Detect which cell encompasses the target text, then output its [X, Y] center coordinate. 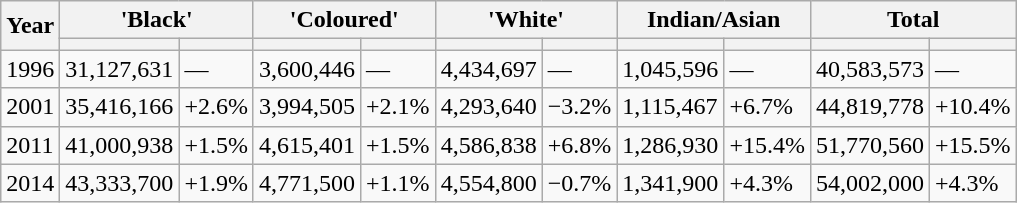
1,045,596 [670, 69]
2001 [30, 107]
+2.6% [216, 107]
+1.9% [216, 183]
1,115,467 [670, 107]
43,333,700 [120, 183]
1,341,900 [670, 183]
44,819,778 [870, 107]
4,771,500 [306, 183]
+6.8% [580, 145]
4,586,838 [488, 145]
−0.7% [580, 183]
41,000,938 [120, 145]
35,416,166 [120, 107]
51,770,560 [870, 145]
+2.1% [398, 107]
4,615,401 [306, 145]
2011 [30, 145]
4,434,697 [488, 69]
2014 [30, 183]
+1.1% [398, 183]
1,286,930 [670, 145]
+15.4% [768, 145]
54,002,000 [870, 183]
Year [30, 26]
Indian/Asian [714, 20]
'White' [526, 20]
1996 [30, 69]
4,554,800 [488, 183]
+10.4% [974, 107]
Total [913, 20]
3,600,446 [306, 69]
4,293,640 [488, 107]
'Black' [157, 20]
−3.2% [580, 107]
3,994,505 [306, 107]
'Coloured' [344, 20]
+6.7% [768, 107]
31,127,631 [120, 69]
40,583,573 [870, 69]
+15.5% [974, 145]
